Determine the (x, y) coordinate at the center of the cell enclosing the given text.  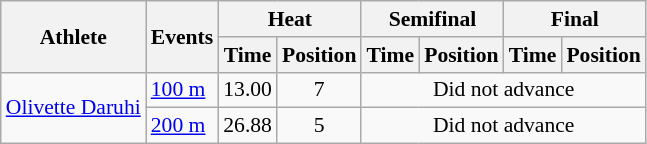
7 (319, 90)
Olivette Daruhi (74, 108)
26.88 (248, 126)
13.00 (248, 90)
Heat (290, 19)
Athlete (74, 36)
5 (319, 126)
200 m (182, 126)
Semifinal (432, 19)
100 m (182, 90)
Final (575, 19)
Events (182, 36)
